Provide the [X, Y] coordinate of the cell's center where the given text is located.  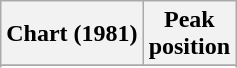
Peak position [189, 34]
Chart (1981) [72, 34]
